For the text-containing cell, return its midpoint in [x, y] coordinate format. 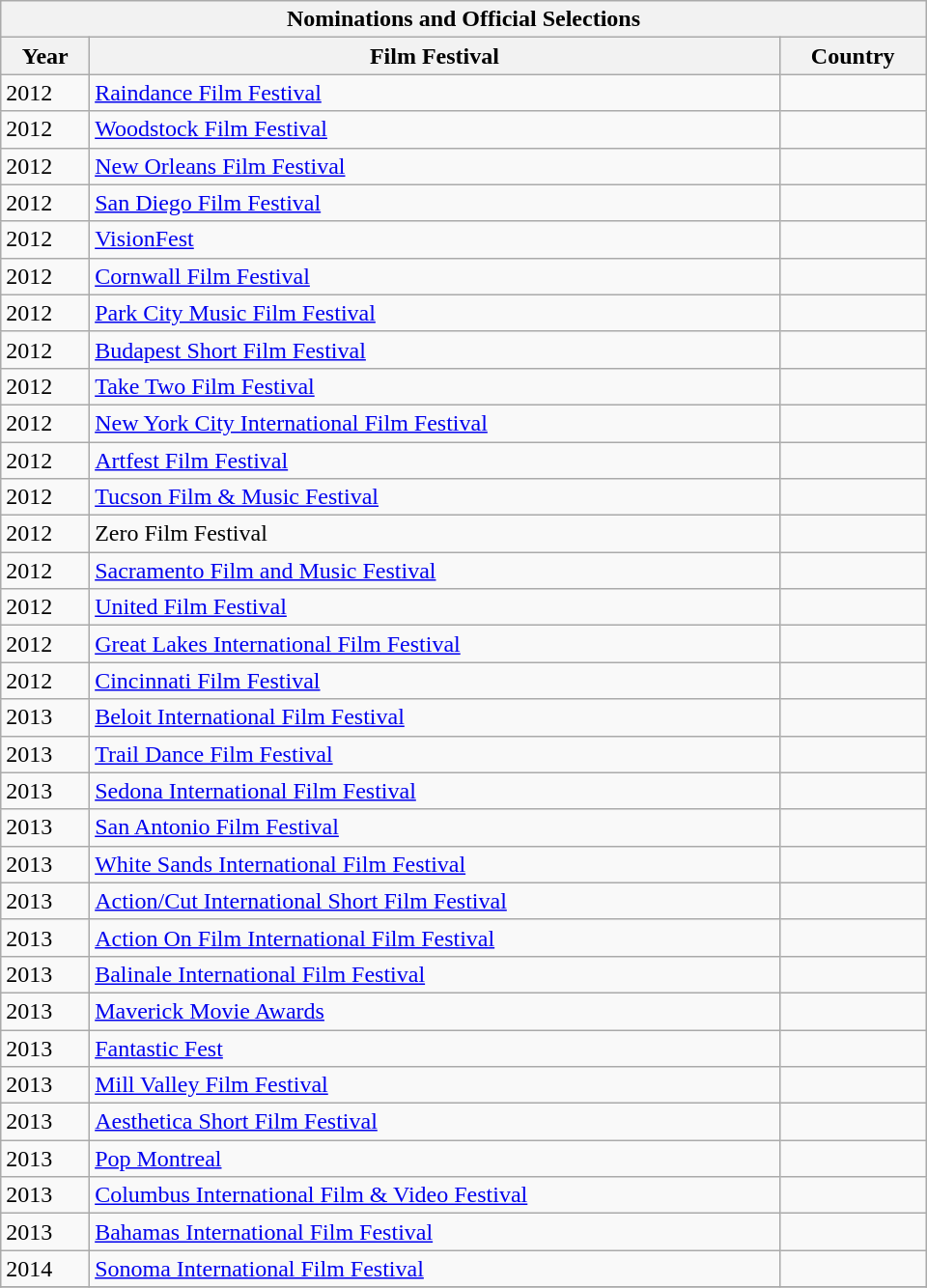
White Sands International Film Festival [435, 864]
United Film Festival [435, 607]
Take Two Film Festival [435, 386]
Fantastic Fest [435, 1048]
Woodstock Film Festival [435, 129]
Budapest Short Film Festival [435, 350]
New Orleans Film Festival [435, 166]
Pop Montreal [435, 1159]
Great Lakes International Film Festival [435, 644]
Sacramento Film and Music Festival [435, 571]
Film Festival [435, 56]
Trail Dance Film Festival [435, 754]
Action On Film International Film Festival [435, 938]
Maverick Movie Awards [435, 1011]
Cincinnati Film Festival [435, 681]
VisionFest [435, 239]
Cornwall Film Festival [435, 276]
Year [45, 56]
Aesthetica Short Film Festival [435, 1122]
Tucson Film & Music Festival [435, 497]
San Diego Film Festival [435, 203]
Columbus International Film & Video Festival [435, 1195]
Zero Film Festival [435, 534]
Bahamas International Film Festival [435, 1232]
Balinale International Film Festival [435, 974]
Park City Music Film Festival [435, 313]
San Antonio Film Festival [435, 827]
Raindance Film Festival [435, 93]
Country [853, 56]
Beloit International Film Festival [435, 717]
Action/Cut International Short Film Festival [435, 901]
2014 [45, 1269]
New York City International Film Festival [435, 423]
Sedona International Film Festival [435, 791]
Sonoma International Film Festival [435, 1269]
Nominations and Official Selections [463, 19]
Mill Valley Film Festival [435, 1085]
Artfest Film Festival [435, 461]
